Pinpoint the cell where the given text exists, returning its [x, y] midpoint coordinate. 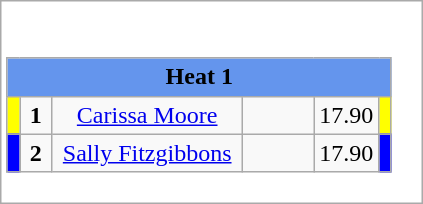
Heat 1 1 Carissa Moore 17.90 2 Sally Fitzgibbons 17.90 [212, 102]
2 [36, 153]
Carissa Moore [148, 115]
Heat 1 [199, 77]
Sally Fitzgibbons [148, 153]
1 [36, 115]
